Locate the cell with the specified text and output its (X, Y) center coordinate. 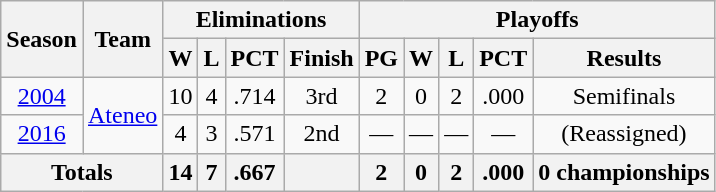
2nd (322, 134)
Ateneo (122, 115)
Team (122, 39)
Season (42, 39)
2004 (42, 96)
.714 (254, 96)
Semifinals (624, 96)
3rd (322, 96)
7 (212, 172)
PG (381, 58)
10 (180, 96)
Playoffs (537, 20)
Results (624, 58)
.667 (254, 172)
14 (180, 172)
0 championships (624, 172)
Eliminations (261, 20)
Finish (322, 58)
.571 (254, 134)
Totals (82, 172)
(Reassigned) (624, 134)
3 (212, 134)
2016 (42, 134)
